Return the [x, y] coordinate for the center point of the cell that contains the specified text.  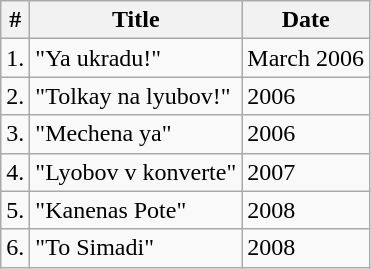
2. [16, 96]
"Mechena ya" [136, 134]
6. [16, 248]
1. [16, 58]
"To Simadi" [136, 248]
2007 [306, 172]
"Lyobov v konverte" [136, 172]
# [16, 20]
5. [16, 210]
Date [306, 20]
Title [136, 20]
4. [16, 172]
"Ya ukradu!" [136, 58]
March 2006 [306, 58]
"Kanenas Pote" [136, 210]
"Tolkay na lyubov!" [136, 96]
3. [16, 134]
